Extract the (x, y) coordinate from the center of the cell holding the provided text.  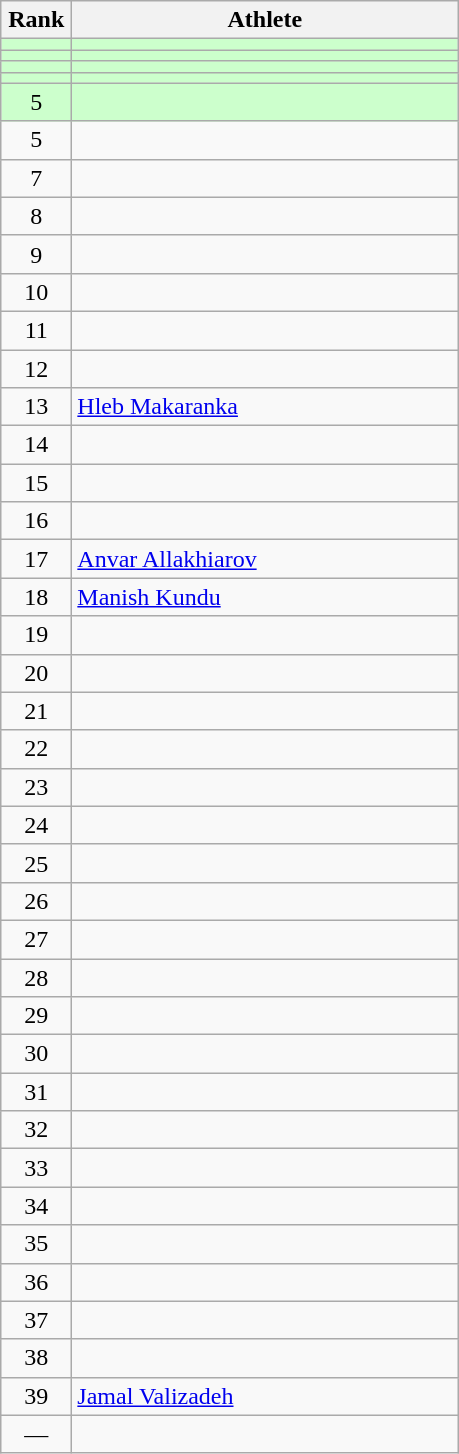
9 (36, 254)
29 (36, 1016)
Jamal Valizadeh (265, 1396)
27 (36, 939)
39 (36, 1396)
Hleb Makaranka (265, 407)
15 (36, 483)
25 (36, 863)
32 (36, 1130)
34 (36, 1206)
16 (36, 521)
21 (36, 711)
11 (36, 330)
13 (36, 407)
37 (36, 1320)
19 (36, 635)
23 (36, 787)
17 (36, 559)
14 (36, 445)
30 (36, 1054)
20 (36, 673)
Anvar Allakhiarov (265, 559)
12 (36, 369)
28 (36, 977)
Athlete (265, 20)
Manish Kundu (265, 597)
Rank (36, 20)
31 (36, 1092)
35 (36, 1244)
8 (36, 216)
24 (36, 825)
33 (36, 1168)
10 (36, 292)
7 (36, 178)
18 (36, 597)
38 (36, 1358)
22 (36, 749)
— (36, 1434)
36 (36, 1282)
26 (36, 901)
